Provide the [x, y] coordinate of the cell's center where the given text is located.  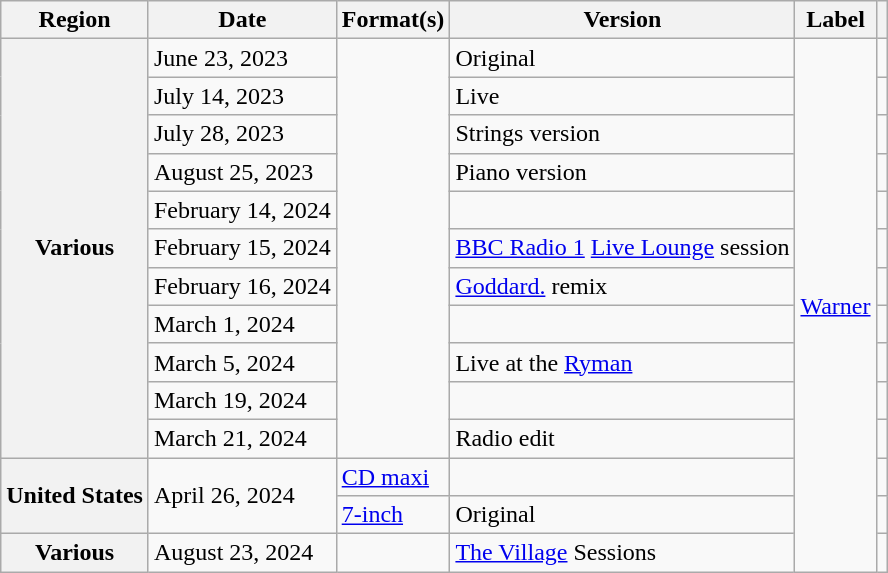
The Village Sessions [622, 553]
Radio edit [622, 438]
July 28, 2023 [242, 134]
March 19, 2024 [242, 400]
August 25, 2023 [242, 172]
7-inch [393, 515]
March 21, 2024 [242, 438]
June 23, 2023 [242, 58]
CD maxi [393, 477]
Warner [836, 306]
Region [75, 20]
March 5, 2024 [242, 362]
February 14, 2024 [242, 210]
Goddard. remix [622, 286]
Format(s) [393, 20]
Label [836, 20]
April 26, 2024 [242, 496]
Piano version [622, 172]
BBC Radio 1 Live Lounge session [622, 248]
February 15, 2024 [242, 248]
Strings version [622, 134]
Version [622, 20]
Date [242, 20]
July 14, 2023 [242, 96]
Live [622, 96]
Live at the Ryman [622, 362]
February 16, 2024 [242, 286]
August 23, 2024 [242, 553]
March 1, 2024 [242, 324]
United States [75, 496]
